Search for the cell housing the specified text and yield its [X, Y] center coordinate. 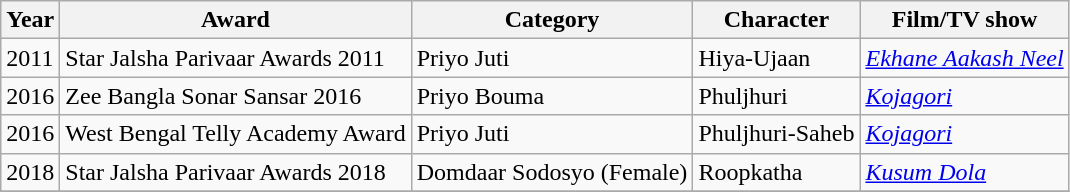
Phuljhuri [776, 96]
Phuljhuri-Saheb [776, 134]
2011 [30, 58]
Priyo Bouma [552, 96]
Domdaar Sodosyo (Female) [552, 172]
Ekhane Aakash Neel [964, 58]
Kusum Dola [964, 172]
Hiya-Ujaan [776, 58]
West Bengal Telly Academy Award [236, 134]
Category [552, 20]
2018 [30, 172]
Roopkatha [776, 172]
Star Jalsha Parivaar Awards 2011 [236, 58]
Star Jalsha Parivaar Awards 2018 [236, 172]
Character [776, 20]
Film/TV show [964, 20]
Zee Bangla Sonar Sansar 2016 [236, 96]
Award [236, 20]
Year [30, 20]
